Locate the cell with the specified text and output its (X, Y) center coordinate. 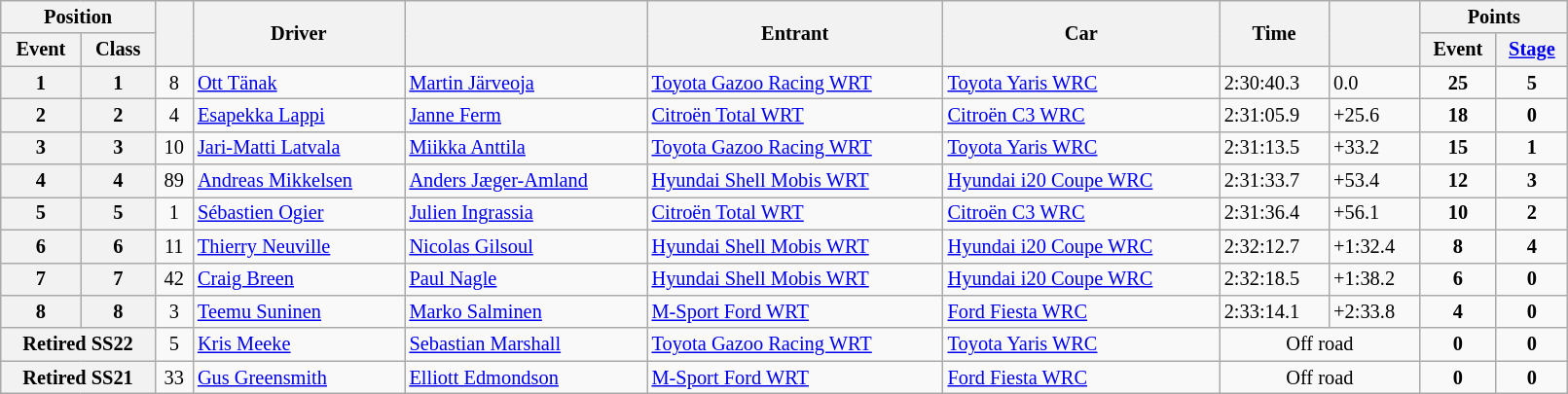
+53.4 (1374, 181)
Retired SS21 (78, 377)
Teemu Suninen (298, 311)
Miikka Anttila (526, 148)
Andreas Mikkelsen (298, 181)
25 (1458, 83)
+33.2 (1374, 148)
11 (173, 246)
Jari-Matti Latvala (298, 148)
Entrant (795, 33)
Ott Tänak (298, 83)
2:31:33.7 (1274, 181)
Sebastian Marshall (526, 344)
Position (78, 17)
0.0 (1374, 83)
Class (118, 50)
Elliott Edmondson (526, 377)
2:31:36.4 (1274, 213)
Gus Greensmith (298, 377)
Craig Breen (298, 279)
+2:33.8 (1374, 311)
Car (1081, 33)
Points (1494, 17)
Anders Jæger-Amland (526, 181)
2:31:13.5 (1274, 148)
Thierry Neuville (298, 246)
+1:32.4 (1374, 246)
Retired SS22 (78, 344)
42 (173, 279)
Nicolas Gilsoul (526, 246)
2:31:05.9 (1274, 115)
33 (173, 377)
Esapekka Lappi (298, 115)
Julien Ingrassia (526, 213)
Kris Meeke (298, 344)
18 (1458, 115)
+25.6 (1374, 115)
89 (173, 181)
Stage (1532, 50)
+1:38.2 (1374, 279)
Janne Ferm (526, 115)
Sébastien Ogier (298, 213)
Time (1274, 33)
Driver (298, 33)
Marko Salminen (526, 311)
12 (1458, 181)
2:32:12.7 (1274, 246)
2:30:40.3 (1274, 83)
Paul Nagle (526, 279)
Martin Järveoja (526, 83)
2:32:18.5 (1274, 279)
15 (1458, 148)
+56.1 (1374, 213)
2:33:14.1 (1274, 311)
